Identify which cell holds the provided text, then report its [X, Y] central coordinate. 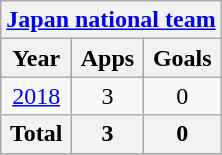
Year [36, 58]
Apps [108, 58]
Japan national team [111, 20]
Goals [182, 58]
2018 [36, 96]
Total [36, 134]
